Find where the given text appears and provide that cell's center as (x, y) coordinate. 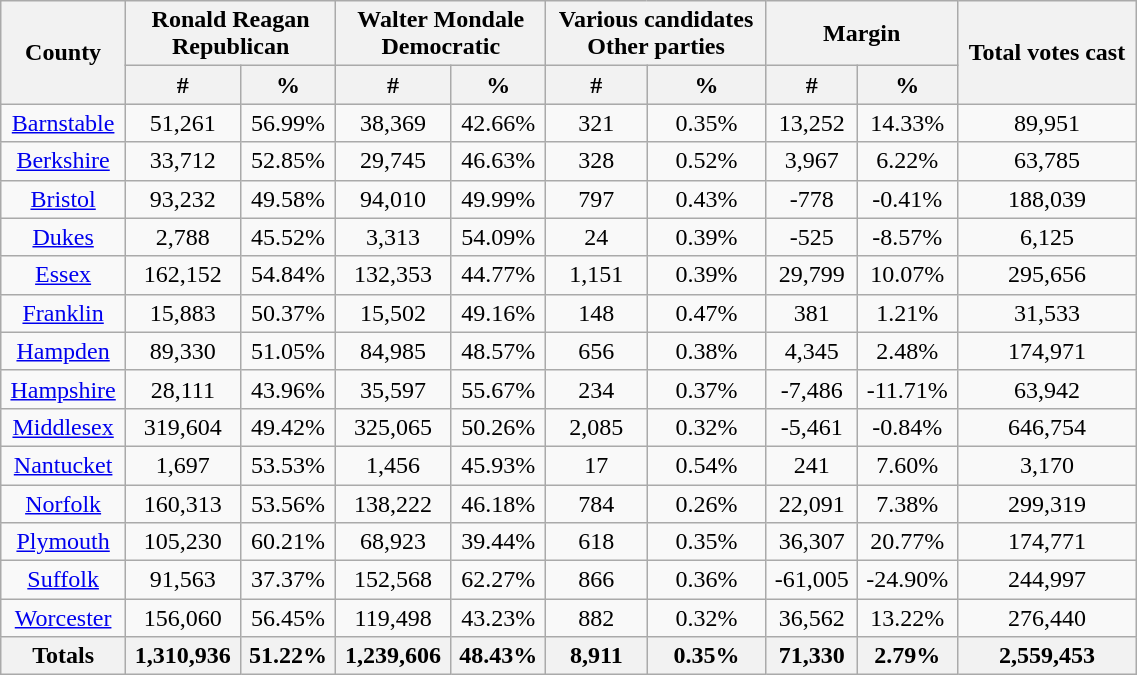
Dukes (64, 237)
County (64, 52)
0.26% (706, 503)
8,911 (596, 656)
3,170 (1047, 465)
55.67% (498, 389)
42.66% (498, 123)
48.57% (498, 351)
1,697 (182, 465)
63,785 (1047, 161)
0.43% (706, 199)
Barnstable (64, 123)
138,222 (394, 503)
-11.71% (907, 389)
Franklin (64, 313)
71,330 (812, 656)
132,353 (394, 275)
-8.57% (907, 237)
37.37% (288, 580)
6,125 (1047, 237)
0.36% (706, 580)
Suffolk (64, 580)
54.09% (498, 237)
Middlesex (64, 427)
1.21% (907, 313)
28,111 (182, 389)
162,152 (182, 275)
89,951 (1047, 123)
0.37% (706, 389)
44.77% (498, 275)
Ronald ReaganRepublican (230, 34)
-0.41% (907, 199)
17 (596, 465)
60.21% (288, 542)
1,456 (394, 465)
174,771 (1047, 542)
Essex (64, 275)
Worcester (64, 618)
-778 (812, 199)
319,604 (182, 427)
0.38% (706, 351)
784 (596, 503)
51,261 (182, 123)
866 (596, 580)
49.58% (288, 199)
31,533 (1047, 313)
2.48% (907, 351)
46.63% (498, 161)
43.96% (288, 389)
93,232 (182, 199)
656 (596, 351)
56.99% (288, 123)
3,313 (394, 237)
160,313 (182, 503)
49.99% (498, 199)
105,230 (182, 542)
36,307 (812, 542)
62.27% (498, 580)
51.05% (288, 351)
54.84% (288, 275)
94,010 (394, 199)
3,967 (812, 161)
14.33% (907, 123)
13.22% (907, 618)
156,060 (182, 618)
52.85% (288, 161)
-5,461 (812, 427)
49.42% (288, 427)
321 (596, 123)
1,151 (596, 275)
29,745 (394, 161)
148 (596, 313)
35,597 (394, 389)
15,502 (394, 313)
38,369 (394, 123)
89,330 (182, 351)
Total votes cast (1047, 52)
53.53% (288, 465)
Nantucket (64, 465)
0.52% (706, 161)
1,310,936 (182, 656)
53.56% (288, 503)
Various candidatesOther parties (656, 34)
24 (596, 237)
276,440 (1047, 618)
-61,005 (812, 580)
188,039 (1047, 199)
381 (812, 313)
49.16% (498, 313)
0.54% (706, 465)
618 (596, 542)
33,712 (182, 161)
-525 (812, 237)
39.44% (498, 542)
244,997 (1047, 580)
22,091 (812, 503)
7.38% (907, 503)
174,971 (1047, 351)
119,498 (394, 618)
36,562 (812, 618)
325,065 (394, 427)
20.77% (907, 542)
152,568 (394, 580)
328 (596, 161)
10.07% (907, 275)
234 (596, 389)
29,799 (812, 275)
15,883 (182, 313)
50.37% (288, 313)
6.22% (907, 161)
7.60% (907, 465)
Totals (64, 656)
84,985 (394, 351)
646,754 (1047, 427)
2,559,453 (1047, 656)
43.23% (498, 618)
Plymouth (64, 542)
-0.84% (907, 427)
63,942 (1047, 389)
13,252 (812, 123)
241 (812, 465)
2,788 (182, 237)
0.47% (706, 313)
45.93% (498, 465)
45.52% (288, 237)
2.79% (907, 656)
Hampden (64, 351)
797 (596, 199)
2,085 (596, 427)
Berkshire (64, 161)
299,319 (1047, 503)
-7,486 (812, 389)
882 (596, 618)
56.45% (288, 618)
68,923 (394, 542)
50.26% (498, 427)
-24.90% (907, 580)
48.43% (498, 656)
Hampshire (64, 389)
Bristol (64, 199)
295,656 (1047, 275)
1,239,606 (394, 656)
51.22% (288, 656)
Norfolk (64, 503)
Margin (862, 34)
4,345 (812, 351)
Walter MondaleDemocratic (441, 34)
91,563 (182, 580)
46.18% (498, 503)
